Detect which cell encompasses the target text, then output its (x, y) center coordinate. 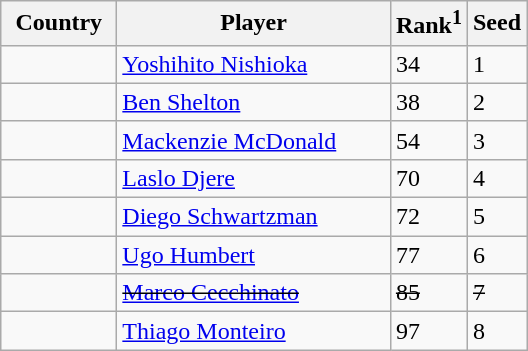
Ugo Humbert (254, 255)
Laslo Djere (254, 178)
7 (496, 293)
97 (428, 331)
Thiago Monteiro (254, 331)
8 (496, 331)
85 (428, 293)
Yoshihito Nishioka (254, 64)
Rank1 (428, 24)
Country (59, 24)
72 (428, 217)
Marco Cecchinato (254, 293)
77 (428, 255)
Player (254, 24)
38 (428, 102)
2 (496, 102)
Diego Schwartzman (254, 217)
70 (428, 178)
4 (496, 178)
5 (496, 217)
Mackenzie McDonald (254, 140)
34 (428, 64)
Ben Shelton (254, 102)
Seed (496, 24)
6 (496, 255)
3 (496, 140)
54 (428, 140)
1 (496, 64)
